Find where the given text appears and provide that cell's center as [X, Y] coordinate. 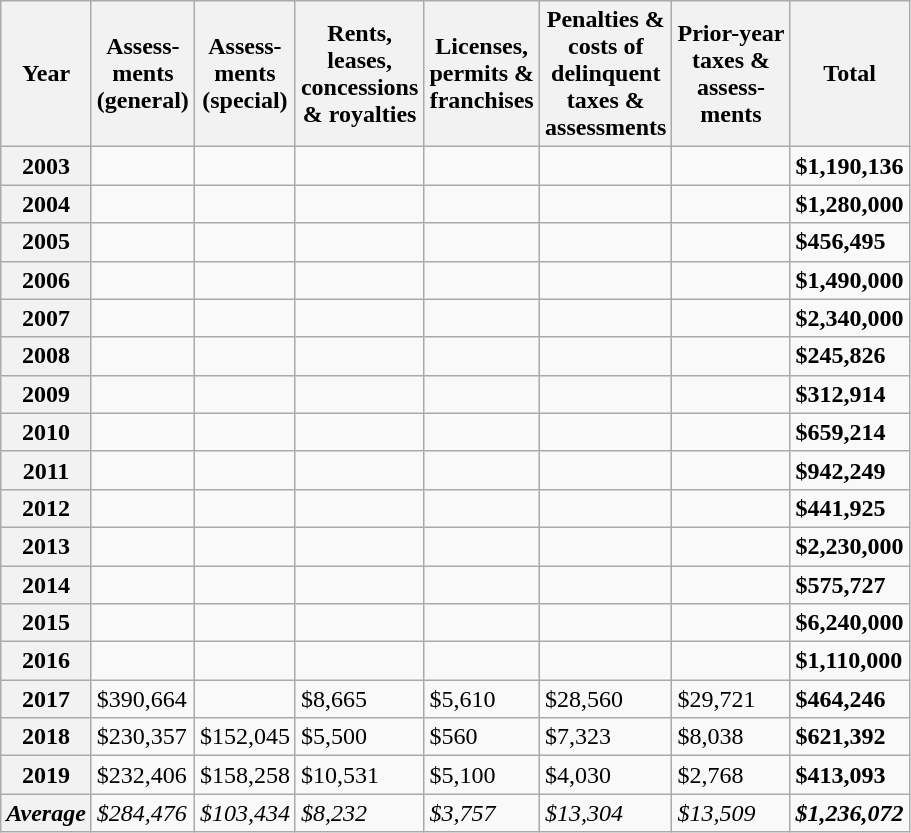
$312,914 [850, 394]
$29,721 [731, 699]
2003 [46, 166]
2011 [46, 470]
$8,665 [359, 699]
$3,757 [482, 813]
2009 [46, 394]
$464,246 [850, 699]
2005 [46, 242]
$1,490,000 [850, 280]
$456,495 [850, 242]
Assess-ments(special) [244, 74]
2010 [46, 432]
2013 [46, 546]
$230,357 [142, 737]
$103,434 [244, 813]
2004 [46, 204]
$621,392 [850, 737]
$560 [482, 737]
$13,509 [731, 813]
$158,258 [244, 775]
$575,727 [850, 585]
$5,610 [482, 699]
2018 [46, 737]
$5,500 [359, 737]
$28,560 [606, 699]
$1,236,072 [850, 813]
2014 [46, 585]
Year [46, 74]
$390,664 [142, 699]
$232,406 [142, 775]
2019 [46, 775]
$5,100 [482, 775]
$13,304 [606, 813]
Licenses,permits &franchises [482, 74]
$1,190,136 [850, 166]
2015 [46, 623]
Average [46, 813]
2016 [46, 661]
$8,232 [359, 813]
2007 [46, 318]
2006 [46, 280]
$10,531 [359, 775]
$1,280,000 [850, 204]
$7,323 [606, 737]
$8,038 [731, 737]
2008 [46, 356]
$942,249 [850, 470]
$4,030 [606, 775]
$413,093 [850, 775]
Penalties &costs ofdelinquenttaxes &assessments [606, 74]
2017 [46, 699]
$2,768 [731, 775]
Total [850, 74]
$2,340,000 [850, 318]
$6,240,000 [850, 623]
$152,045 [244, 737]
$2,230,000 [850, 546]
2012 [46, 508]
$1,110,000 [850, 661]
Rents,leases,concessions& royalties [359, 74]
Prior-yeartaxes &assess-ments [731, 74]
$284,476 [142, 813]
Assess-ments(general) [142, 74]
$245,826 [850, 356]
$659,214 [850, 432]
$441,925 [850, 508]
